Return [x, y] of the center of cell containing provided text 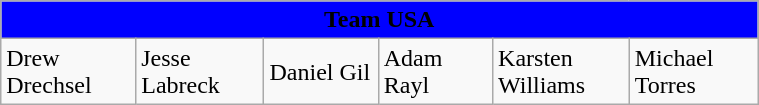
Michael Torres [693, 72]
Karsten Williams [562, 72]
Adam Rayl [435, 72]
Team USA [380, 20]
Jesse Labreck [200, 72]
Daniel Gil [321, 72]
Drew Drechsel [68, 72]
